Identify which cell holds the provided text, then report its [X, Y] central coordinate. 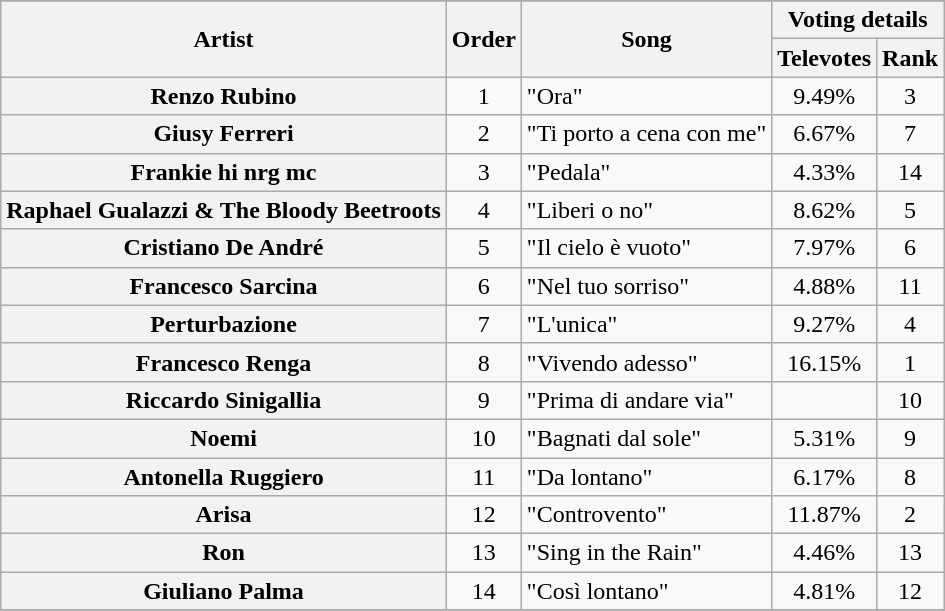
7.97% [824, 248]
6.17% [824, 477]
Antonella Ruggiero [224, 477]
Cristiano De André [224, 248]
4.46% [824, 553]
Voting details [858, 20]
Rank [910, 58]
16.15% [824, 362]
Song [646, 39]
Arisa [224, 515]
Noemi [224, 438]
Perturbazione [224, 324]
Frankie hi nrg mc [224, 172]
"Ora" [646, 96]
Renzo Rubino [224, 96]
"Ti porto a cena con me" [646, 134]
9.49% [824, 96]
8.62% [824, 210]
"Bagnati dal sole" [646, 438]
Raphael Gualazzi & The Bloody Beetroots [224, 210]
"Controvento" [646, 515]
Giusy Ferreri [224, 134]
4.33% [824, 172]
4.88% [824, 286]
"Sing in the Rain" [646, 553]
Giuliano Palma [224, 591]
Ron [224, 553]
5.31% [824, 438]
"Prima di andare via" [646, 400]
6.67% [824, 134]
Francesco Sarcina [224, 286]
"Nel tuo sorriso" [646, 286]
Francesco Renga [224, 362]
Order [484, 39]
"Così lontano" [646, 591]
Televotes [824, 58]
Artist [224, 39]
"Da lontano" [646, 477]
11.87% [824, 515]
4.81% [824, 591]
Riccardo Sinigallia [224, 400]
"Vivendo adesso" [646, 362]
"L'unica" [646, 324]
"Pedala" [646, 172]
"Liberi o no" [646, 210]
9.27% [824, 324]
"Il cielo è vuoto" [646, 248]
